Locate the cell with the specified text and output its [X, Y] center coordinate. 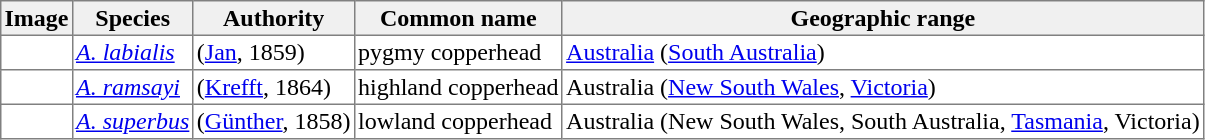
Image [36, 18]
Common name [458, 18]
(Krefft, 1864) [274, 87]
(Jan, 1859) [274, 52]
Geographic range [882, 18]
A. superbus [132, 121]
(Günther, 1858) [274, 121]
Australia (New South Wales, South Australia, Tasmania, Victoria) [882, 121]
highland copperhead [458, 87]
pygmy copperhead [458, 52]
Authority [274, 18]
Australia (South Australia) [882, 52]
A. ramsayi [132, 87]
A. labialis [132, 52]
Australia (New South Wales, Victoria) [882, 87]
Species [132, 18]
lowland copperhead [458, 121]
